Return (x, y) of the center of cell containing provided text 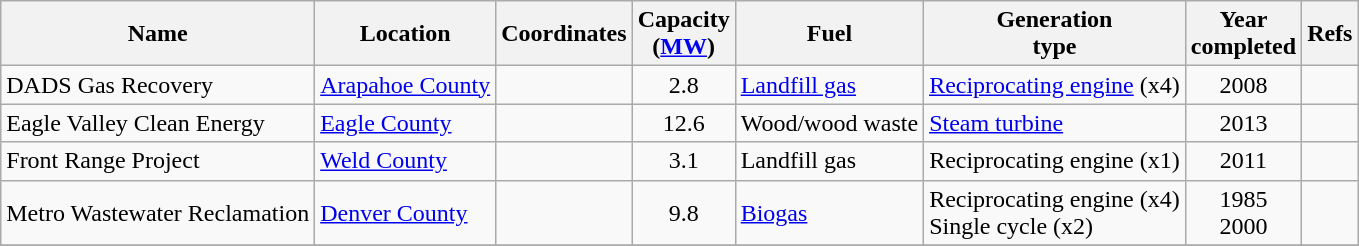
Weld County (406, 161)
Arapahoe County (406, 85)
2008 (1243, 85)
Eagle Valley Clean Energy (158, 123)
2011 (1243, 161)
3.1 (684, 161)
Coordinates (564, 34)
Refs (1330, 34)
12.6 (684, 123)
Reciprocating engine (x4)Single cycle (x2) (1055, 212)
Front Range Project (158, 161)
Fuel (829, 34)
Eagle County (406, 123)
Reciprocating engine (x4) (1055, 85)
DADS Gas Recovery (158, 85)
9.8 (684, 212)
Capacity(MW) (684, 34)
2013 (1243, 123)
Name (158, 34)
Location (406, 34)
Yearcompleted (1243, 34)
Biogas (829, 212)
Steam turbine (1055, 123)
Reciprocating engine (x1) (1055, 161)
Metro Wastewater Reclamation (158, 212)
Denver County (406, 212)
19852000 (1243, 212)
2.8 (684, 85)
Wood/wood waste (829, 123)
Generationtype (1055, 34)
